Find where the given text appears and provide that cell's center as (x, y) coordinate. 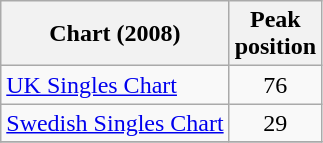
Swedish Singles Chart (115, 123)
29 (275, 123)
Peakposition (275, 34)
Chart (2008) (115, 34)
76 (275, 85)
UK Singles Chart (115, 85)
